Find where the given text appears and provide that cell's center as [X, Y] coordinate. 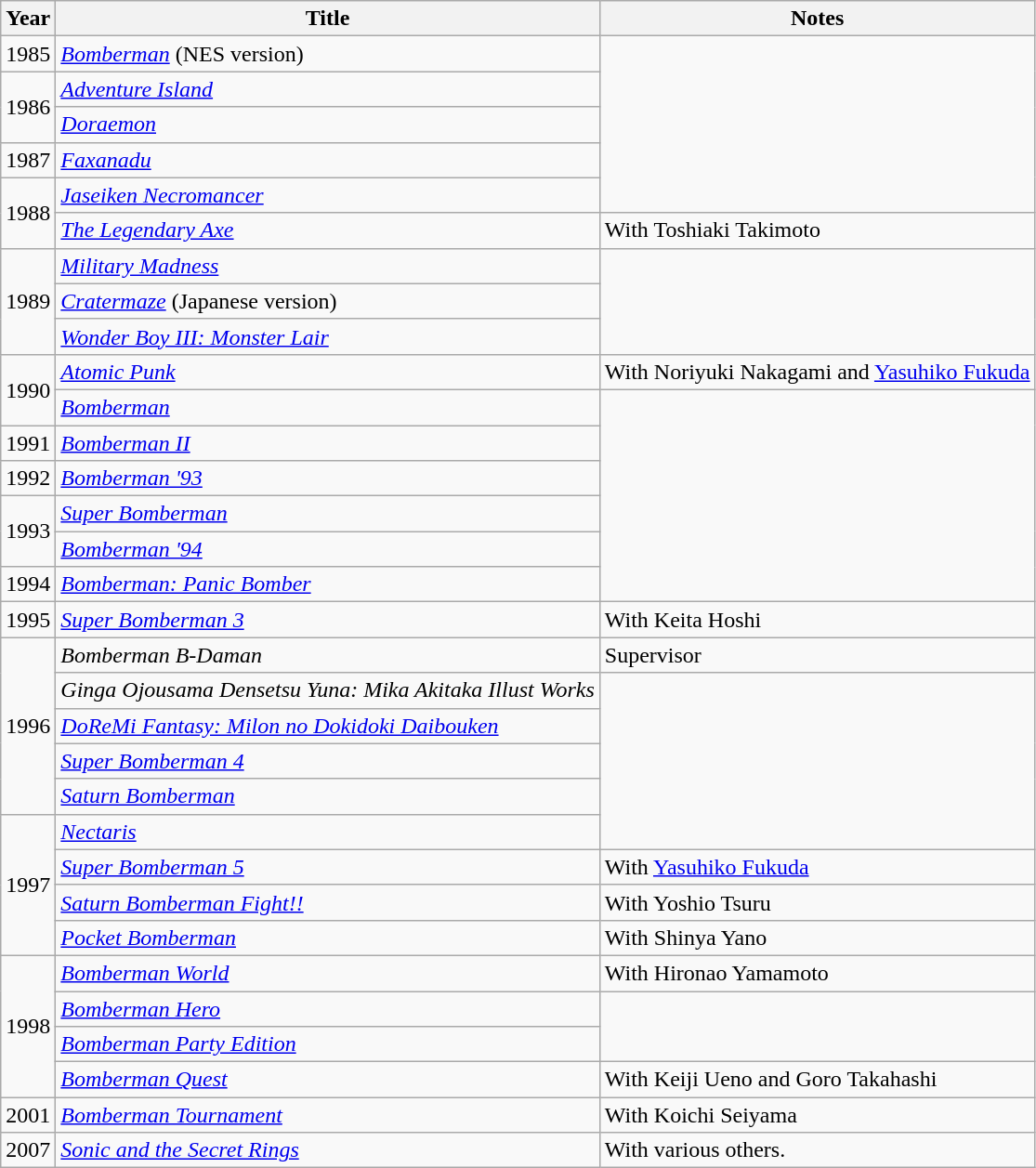
Title [327, 19]
With Yoshio Tsuru [818, 902]
Ginga Ojousama Densetsu Yuna: Mika Akitaka Illust Works [327, 690]
With Yasuhiko Fukuda [818, 867]
1997 [28, 885]
1989 [28, 301]
Pocket Bomberman [327, 938]
2007 [28, 1150]
Cratermaze (Japanese version) [327, 301]
Notes [818, 19]
1987 [28, 160]
1994 [28, 584]
Doraemon [327, 125]
1988 [28, 213]
Nectaris [327, 832]
Adventure Island [327, 89]
Super Bomberman 5 [327, 867]
With Noriyuki Nakagami and Yasuhiko Fukuda [818, 372]
With Koichi Seiyama [818, 1115]
Faxanadu [327, 160]
Bomberman Quest [327, 1080]
Jaseiken Necromancer [327, 195]
2001 [28, 1115]
Year [28, 19]
1986 [28, 107]
Bomberman '93 [327, 479]
1985 [28, 54]
Super Bomberman 3 [327, 620]
Wonder Boy III: Monster Lair [327, 336]
DoReMi Fantasy: Milon no Dokidoki Daibouken [327, 726]
Bomberman [327, 407]
With Toshiaki Takimoto [818, 230]
Bomberman II [327, 443]
With various others. [818, 1150]
Bomberman Tournament [327, 1115]
Bomberman Party Edition [327, 1044]
Super Bomberman [327, 514]
1995 [28, 620]
1998 [28, 1026]
With Hironao Yamamoto [818, 973]
1996 [28, 726]
Supervisor [818, 655]
With Keita Hoshi [818, 620]
Bomberman '94 [327, 549]
Saturn Bomberman [327, 796]
Bomberman B-Daman [327, 655]
1991 [28, 443]
Bomberman: Panic Bomber [327, 584]
Super Bomberman 4 [327, 761]
Saturn Bomberman Fight!! [327, 902]
With Shinya Yano [818, 938]
Military Madness [327, 266]
The Legendary Axe [327, 230]
Sonic and the Secret Rings [327, 1150]
1990 [28, 389]
Bomberman Hero [327, 1008]
With Keiji Ueno and Goro Takahashi [818, 1080]
Bomberman (NES version) [327, 54]
Bomberman World [327, 973]
Atomic Punk [327, 372]
1992 [28, 479]
1993 [28, 532]
